Extract the (x, y) coordinate from the center of the cell holding the provided text.  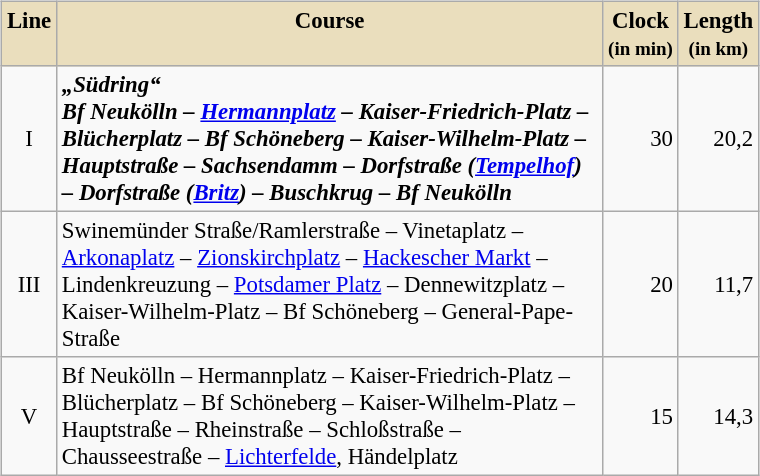
III (30, 285)
20 (640, 285)
Course (329, 34)
I (30, 139)
11,7 (718, 285)
Line (30, 34)
30 (640, 139)
14,3 (718, 416)
Clock(in min) (640, 34)
V (30, 416)
20,2 (718, 139)
15 (640, 416)
Length(in km) (718, 34)
